Search for the cell housing the specified text and yield its (X, Y) center coordinate. 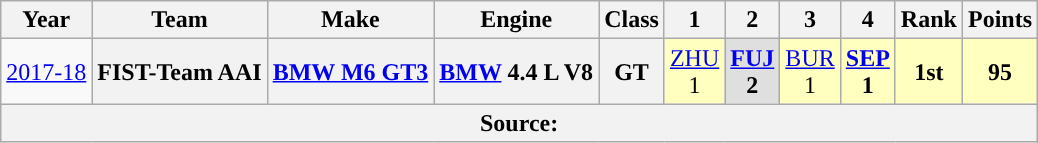
Points (1000, 20)
GT (632, 72)
BMW M6 GT3 (350, 72)
Engine (516, 20)
Source: (520, 123)
BUR1 (810, 72)
SEP1 (868, 72)
Make (350, 20)
FUJ2 (752, 72)
2017-18 (46, 72)
3 (810, 20)
BMW 4.4 L V8 (516, 72)
Team (180, 20)
Rank (928, 20)
1st (928, 72)
FIST-Team AAI (180, 72)
ZHU1 (694, 72)
1 (694, 20)
2 (752, 20)
4 (868, 20)
Year (46, 20)
95 (1000, 72)
Class (632, 20)
